Scan for the cell matching the given text and deliver its [x, y] coordinate at center. 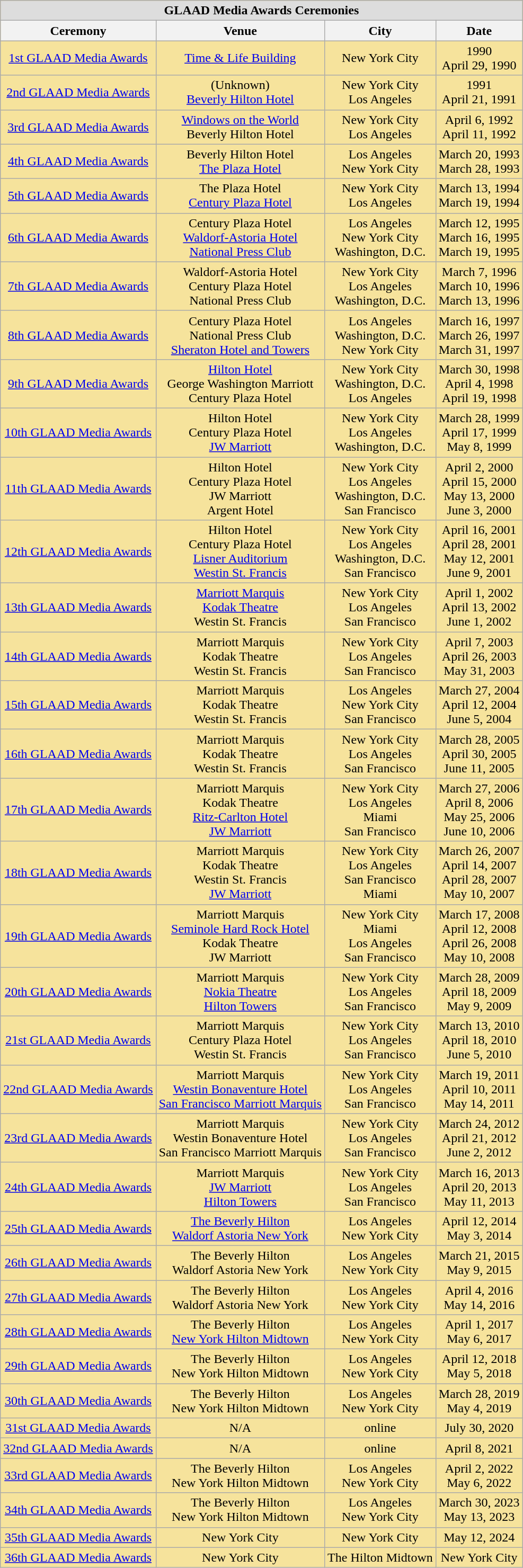
Marriott MarquisSeminole Hard Rock HotelKodak TheatreJW Marriott [240, 936]
March 30, 1998April 4, 1998April 19, 1998 [479, 384]
March 7, 1996March 10, 1996March 13, 1996 [479, 286]
April 8, 2021 [479, 1448]
21st GLAAD Media Awards [78, 1040]
New York CityLos AngelesMiamiSan Francisco [380, 809]
9th GLAAD Media Awards [78, 384]
29th GLAAD Media Awards [78, 1367]
March 19, 2011April 10, 2011May 14, 2011 [479, 1089]
12th GLAAD Media Awards [78, 552]
April 2, 2022May 6, 2022 [479, 1476]
Marriott MarquisKodak TheatreRitz-Carlton HotelJW Marriott [240, 809]
35th GLAAD Media Awards [78, 1537]
March 28, 1999April 17, 1999May 8, 1999 [479, 432]
March 12, 1995March 16, 1995March 19, 1995 [479, 237]
April 1, 2002April 13, 2002June 1, 2002 [479, 608]
March 16, 2013April 20, 2013May 11, 2013 [479, 1187]
April 12, 2014May 3, 2014 [479, 1228]
March 27, 2004April 12, 2004June 5, 2004 [479, 705]
(Unknown)Beverly Hilton Hotel [240, 92]
31st GLAAD Media Awards [78, 1428]
22nd GLAAD Media Awards [78, 1089]
36th GLAAD Media Awards [78, 1557]
March 16, 1997March 26, 1997March 31, 1997 [479, 335]
March 24, 2012April 21, 2012June 2, 2012 [479, 1138]
The Hilton Midtown [380, 1557]
April 12, 2018May 5, 2018 [479, 1367]
March 30, 2023May 13, 2023 [479, 1510]
Time & Life Building [240, 58]
April 7, 2003April 26, 2003May 31, 2003 [479, 656]
20th GLAAD Media Awards [78, 992]
18th GLAAD Media Awards [78, 873]
March 27, 2006April 8, 2006May 25, 2006June 10, 2006 [479, 809]
7th GLAAD Media Awards [78, 286]
New York CityLos AngelesSan FranciscoMiami [380, 873]
Century Plaza HotelNational Press ClubSheraton Hotel and Towers [240, 335]
GLAAD Media Awards Ceremonies [262, 11]
May 12, 2024 [479, 1537]
30th GLAAD Media Awards [78, 1401]
Windows on the WorldBeverly Hilton Hotel [240, 127]
23rd GLAAD Media Awards [78, 1138]
City [380, 31]
1991April 21, 1991 [479, 92]
New York City Los Angeles [380, 127]
Century Plaza HotelWaldorf-Astoria HotelNational Press Club [240, 237]
8th GLAAD Media Awards [78, 335]
March 20, 1993March 28, 1993 [479, 161]
Beverly Hilton HotelThe Plaza Hotel [240, 161]
March 21, 2015May 9, 2015 [479, 1263]
17th GLAAD Media Awards [78, 809]
26th GLAAD Media Awards [78, 1263]
Marriott MarquisNokia TheatreHilton Towers [240, 992]
32nd GLAAD Media Awards [78, 1448]
2nd GLAAD Media Awards [78, 92]
14th GLAAD Media Awards [78, 656]
March 13, 1994March 19, 1994 [479, 196]
Venue [240, 31]
April 1, 2017May 6, 2017 [479, 1332]
March 28, 2009April 18, 2009May 9, 2009 [479, 992]
5th GLAAD Media Awards [78, 196]
10th GLAAD Media Awards [78, 432]
New York CityMiamiLos AngelesSan Francisco [380, 936]
The Plaza HotelCentury Plaza Hotel [240, 196]
27th GLAAD Media Awards [78, 1297]
March 17, 2008April 12, 2008April 26, 2008May 10, 2008 [479, 936]
July 30, 2020 [479, 1428]
March 13, 2010April 18, 2010June 5, 2010 [479, 1040]
April 2, 2000April 15, 2000May 13, 2000June 3, 2000 [479, 488]
13th GLAAD Media Awards [78, 608]
Hilton HotelCentury Plaza HotelJW Marriott [240, 432]
Date [479, 31]
6th GLAAD Media Awards [78, 237]
11th GLAAD Media Awards [78, 488]
33rd GLAAD Media Awards [78, 1476]
Waldorf-Astoria HotelCentury Plaza HotelNational Press Club [240, 286]
Hilton HotelCentury Plaza HotelLisner AuditoriumWestin St. Francis [240, 552]
March 28, 2005April 30, 2005June 11, 2005 [479, 754]
Hilton HotelCentury Plaza HotelJW MarriottArgent Hotel [240, 488]
New York CityWashington, D.C.Los Angeles [380, 384]
Ceremony [78, 31]
34th GLAAD Media Awards [78, 1510]
Marriott MarquisCentury Plaza HotelWestin St. Francis [240, 1040]
1990April 29, 1990 [479, 58]
Los AngelesNew York CityWashington, D.C. [380, 237]
24th GLAAD Media Awards [78, 1187]
March 26, 2007April 14, 2007April 28, 2007May 10, 2007 [479, 873]
April 16, 2001April 28, 2001May 12, 2001June 9, 2001 [479, 552]
Hilton HotelGeorge Washington MarriottCentury Plaza Hotel [240, 384]
16th GLAAD Media Awards [78, 754]
Los AngelesNew York CitySan Francisco [380, 705]
25th GLAAD Media Awards [78, 1228]
1st GLAAD Media Awards [78, 58]
Los AngelesWashington, D.C.New York City [380, 335]
April 6, 1992April 11, 1992 [479, 127]
28th GLAAD Media Awards [78, 1332]
April 4, 2016May 14, 2016 [479, 1297]
15th GLAAD Media Awards [78, 705]
3rd GLAAD Media Awards [78, 127]
4th GLAAD Media Awards [78, 161]
Marriott MarquisKodak TheatreWestin St. FrancisJW Marriott [240, 873]
19th GLAAD Media Awards [78, 936]
Marriott MarquisJW MarriottHilton Towers [240, 1187]
March 28, 2019May 4, 2019 [479, 1401]
